Determine the (X, Y) coordinate at the center of the cell enclosing the given text.  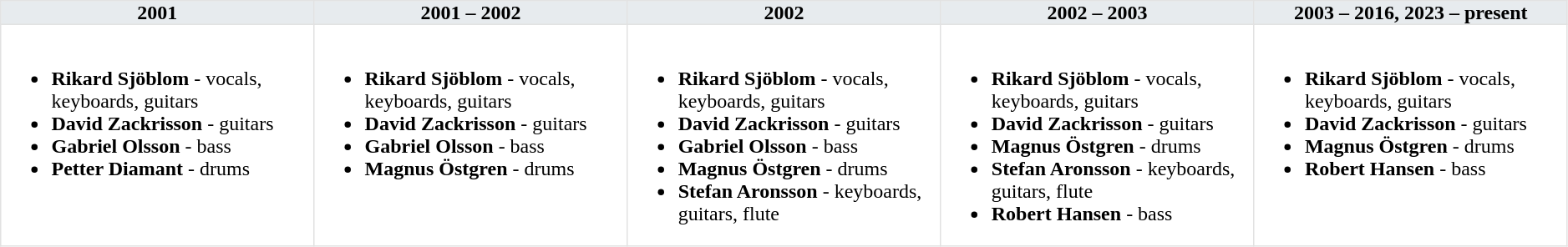
2002 – 2003 (1098, 13)
2003 – 2016, 2023 – present (1410, 13)
Rikard Sjöblom - vocals, keyboards, guitarsDavid Zackrisson - guitarsGabriel Olsson - bassPetter Diamant - drums (157, 135)
2002 (784, 13)
2001 – 2002 (471, 13)
Rikard Sjöblom - vocals, keyboards, guitarsDavid Zackrisson - guitarsMagnus Östgren - drumsRobert Hansen - bass (1410, 135)
Rikard Sjöblom - vocals, keyboards, guitarsDavid Zackrisson - guitarsGabriel Olsson - bassMagnus Östgren - drums (471, 135)
2001 (157, 13)
